From the cell containing the given text, extract its center point as (x, y) coordinate. 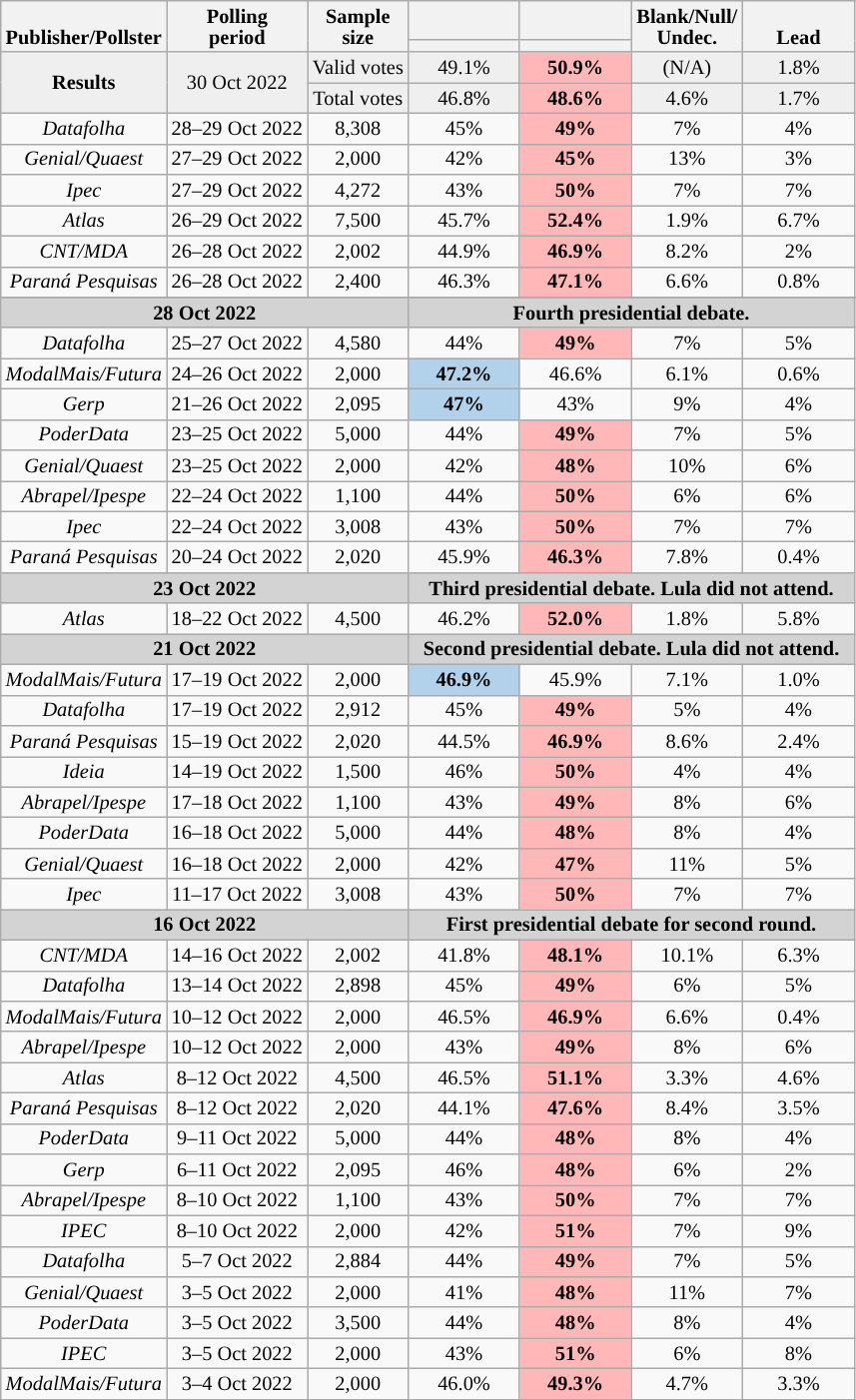
2,884 (358, 1262)
47.2% (464, 373)
4,272 (358, 190)
21 Oct 2022 (205, 649)
1,500 (358, 771)
8.4% (687, 1108)
Lead (799, 26)
7,500 (358, 220)
46.8% (464, 98)
13–14 Oct 2022 (238, 987)
2.4% (799, 741)
Third presidential debate. Lula did not attend. (631, 587)
14–16 Oct 2022 (238, 955)
52.0% (575, 619)
15–19 Oct 2022 (238, 741)
46.2% (464, 619)
48.1% (575, 955)
52.4% (575, 220)
Fourth presidential debate. (631, 312)
3,500 (358, 1322)
51.1% (575, 1078)
Second presidential debate. Lula did not attend. (631, 649)
11–17 Oct 2022 (238, 895)
14–19 Oct 2022 (238, 771)
48.6% (575, 98)
6.1% (687, 373)
Valid votes (358, 68)
44.1% (464, 1108)
28–29 Oct 2022 (238, 128)
24–26 Oct 2022 (238, 373)
44.9% (464, 252)
4.7% (687, 1384)
2,400 (358, 282)
2,912 (358, 711)
7.8% (687, 557)
50.9% (575, 68)
9–11 Oct 2022 (238, 1138)
8,308 (358, 128)
6–11 Oct 2022 (238, 1170)
7.1% (687, 679)
0.8% (799, 282)
45.7% (464, 220)
2,898 (358, 987)
Results (84, 82)
47.1% (575, 282)
28 Oct 2022 (205, 312)
46.6% (575, 373)
First presidential debate for second round. (631, 925)
10.1% (687, 955)
47.6% (575, 1108)
Publisher/Pollster (84, 26)
Blank/Null/Undec. (687, 26)
Total votes (358, 98)
26–29 Oct 2022 (238, 220)
5.8% (799, 619)
49.1% (464, 68)
1.7% (799, 98)
10% (687, 465)
41.8% (464, 955)
13% (687, 160)
Ideia (84, 771)
8.2% (687, 252)
6.3% (799, 955)
49.3% (575, 1384)
5–7 Oct 2022 (238, 1262)
3% (799, 160)
1.0% (799, 679)
0.6% (799, 373)
41% (464, 1292)
1.9% (687, 220)
25–27 Oct 2022 (238, 344)
16 Oct 2022 (205, 925)
23 Oct 2022 (205, 587)
4,580 (358, 344)
3–4 Oct 2022 (238, 1384)
21–26 Oct 2022 (238, 403)
17–18 Oct 2022 (238, 803)
20–24 Oct 2022 (238, 557)
30 Oct 2022 (238, 82)
Samplesize (358, 26)
18–22 Oct 2022 (238, 619)
(N/A) (687, 68)
44.5% (464, 741)
46.0% (464, 1384)
6.7% (799, 220)
3.5% (799, 1108)
8.6% (687, 741)
Pollingperiod (238, 26)
